Detect which cell encompasses the target text, then output its [x, y] center coordinate. 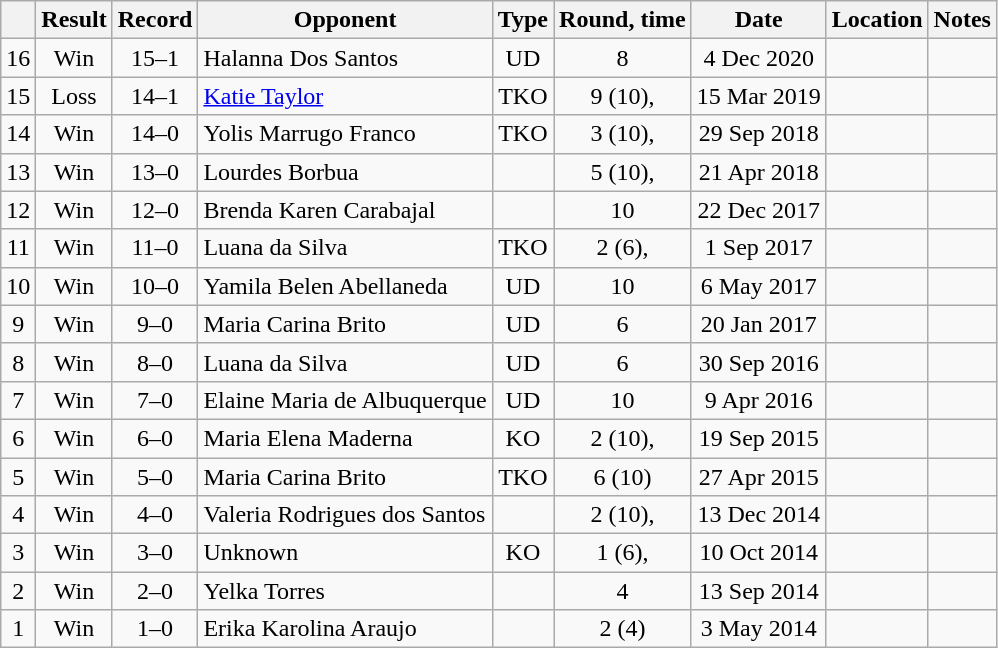
Notes [962, 20]
2–0 [155, 591]
21 Apr 2018 [758, 172]
13 [18, 172]
1 [18, 629]
Maria Elena Maderna [345, 438]
Yelka Torres [345, 591]
2 (6), [623, 248]
15 Mar 2019 [758, 96]
Opponent [345, 20]
12 [18, 210]
9–0 [155, 324]
5–0 [155, 477]
15–1 [155, 58]
Round, time [623, 20]
13 Sep 2014 [758, 591]
10–0 [155, 286]
30 Sep 2016 [758, 362]
3 May 2014 [758, 629]
15 [18, 96]
2 [18, 591]
3 (10), [623, 134]
Location [877, 20]
7–0 [155, 400]
5 [18, 477]
Katie Taylor [345, 96]
Brenda Karen Carabajal [345, 210]
Lourdes Borbua [345, 172]
Halanna Dos Santos [345, 58]
22 Dec 2017 [758, 210]
3 [18, 553]
12–0 [155, 210]
13 Dec 2014 [758, 515]
8–0 [155, 362]
14 [18, 134]
Type [522, 20]
13–0 [155, 172]
Erika Karolina Araujo [345, 629]
7 [18, 400]
1–0 [155, 629]
2 (4) [623, 629]
11 [18, 248]
Result [74, 20]
20 Jan 2017 [758, 324]
1 Sep 2017 [758, 248]
5 (10), [623, 172]
Valeria Rodrigues dos Santos [345, 515]
10 Oct 2014 [758, 553]
19 Sep 2015 [758, 438]
4 Dec 2020 [758, 58]
Loss [74, 96]
Elaine Maria de Albuquerque [345, 400]
6 (10) [623, 477]
3–0 [155, 553]
9 [18, 324]
29 Sep 2018 [758, 134]
Date [758, 20]
Unknown [345, 553]
27 Apr 2015 [758, 477]
6 May 2017 [758, 286]
1 (6), [623, 553]
14–1 [155, 96]
16 [18, 58]
11–0 [155, 248]
9 (10), [623, 96]
14–0 [155, 134]
Yolis Marrugo Franco [345, 134]
4–0 [155, 515]
Yamila Belen Abellaneda [345, 286]
6–0 [155, 438]
9 Apr 2016 [758, 400]
Record [155, 20]
